Return the [X, Y] coordinate for the center point of the cell that contains the specified text.  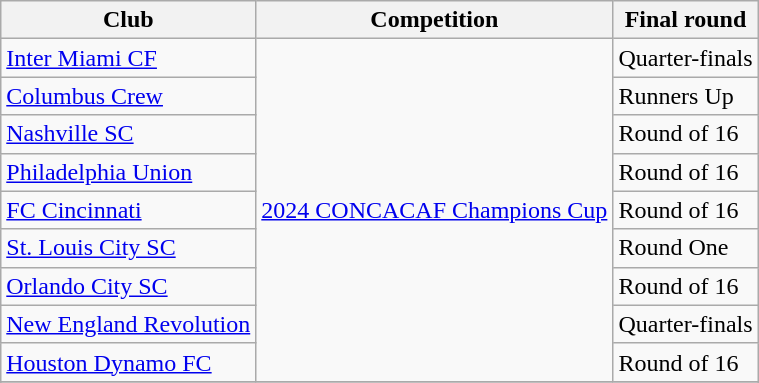
Runners Up [686, 96]
St. Louis City SC [128, 248]
Orlando City SC [128, 286]
New England Revolution [128, 324]
Final round [686, 20]
Philadelphia Union [128, 172]
Columbus Crew [128, 96]
Inter Miami CF [128, 58]
FC Cincinnati [128, 210]
Club [128, 20]
Houston Dynamo FC [128, 362]
Nashville SC [128, 134]
2024 CONCACAF Champions Cup [434, 210]
Round One [686, 248]
Competition [434, 20]
